Detect which cell encompasses the target text, then output its [X, Y] center coordinate. 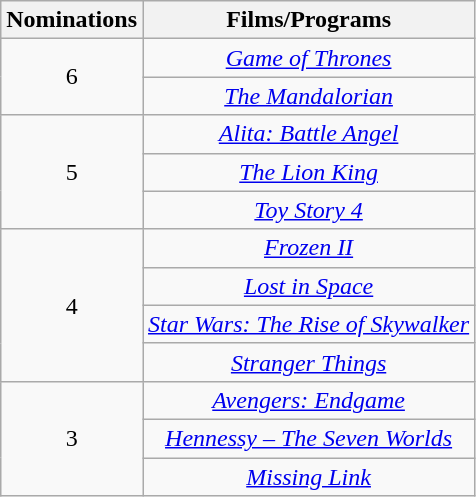
Lost in Space [308, 286]
3 [72, 438]
The Mandalorian [308, 96]
Hennessy – The Seven Worlds [308, 438]
Alita: Battle Angel [308, 134]
Films/Programs [308, 20]
Avengers: Endgame [308, 400]
Missing Link [308, 477]
Star Wars: The Rise of Skywalker [308, 324]
6 [72, 77]
Toy Story 4 [308, 210]
Game of Thrones [308, 58]
5 [72, 172]
Stranger Things [308, 362]
The Lion King [308, 172]
Frozen II [308, 248]
Nominations [72, 20]
4 [72, 305]
